Output the (x, y) coordinate of the center of the cell containing the given text.  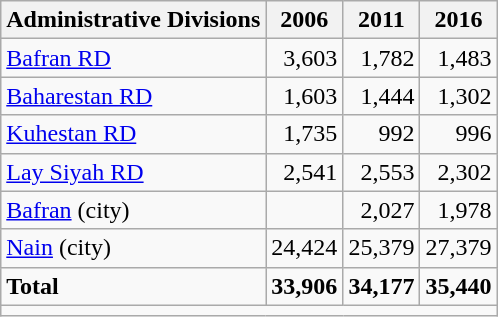
Total (134, 286)
1,735 (304, 134)
33,906 (304, 286)
1,603 (304, 96)
27,379 (458, 248)
Baharestan RD (134, 96)
34,177 (382, 286)
Bafran RD (134, 58)
Administrative Divisions (134, 20)
1,483 (458, 58)
Kuhestan RD (134, 134)
2016 (458, 20)
Bafran (city) (134, 210)
2006 (304, 20)
1,302 (458, 96)
1,978 (458, 210)
35,440 (458, 286)
1,782 (382, 58)
2,553 (382, 172)
992 (382, 134)
3,603 (304, 58)
1,444 (382, 96)
Lay Siyah RD (134, 172)
2011 (382, 20)
24,424 (304, 248)
2,302 (458, 172)
Nain (city) (134, 248)
25,379 (382, 248)
2,541 (304, 172)
2,027 (382, 210)
996 (458, 134)
